For the text-containing cell, return its midpoint in (x, y) coordinate format. 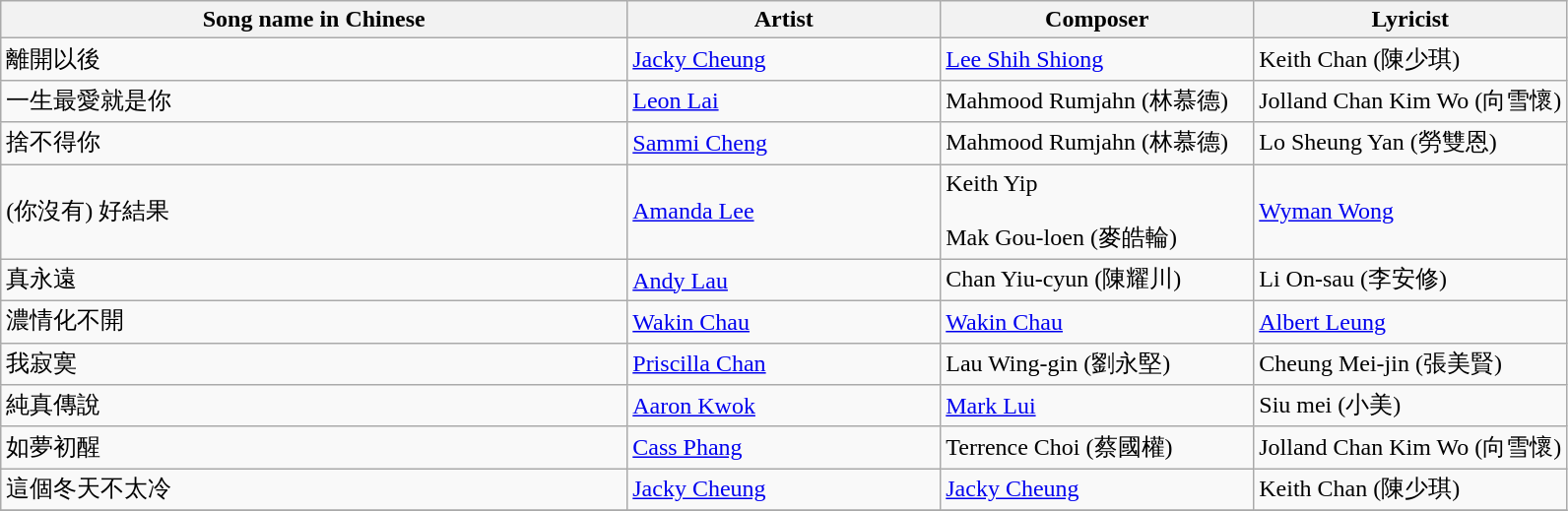
如夢初醒 (314, 447)
Siu mei (小美) (1410, 406)
Composer (1097, 20)
純真傳說 (314, 406)
Lo Sheung Yan (勞雙恩) (1410, 144)
Chan Yiu-cyun (陳耀川) (1097, 280)
Aaron Kwok (784, 406)
Cheung Mei-jin (張美賢) (1410, 364)
Amanda Lee (784, 211)
真永遠 (314, 280)
Cass Phang (784, 447)
Lee Shih Shiong (1097, 59)
一生最愛就是你 (314, 100)
Song name in Chinese (314, 20)
Wyman Wong (1410, 211)
Artist (784, 20)
(你沒有) 好結果 (314, 211)
Sammi Cheng (784, 144)
這個冬天不太冷 (314, 490)
Mark Lui (1097, 406)
Andy Lau (784, 280)
Leon Lai (784, 100)
Li On-sau (李安修) (1410, 280)
捨不得你 (314, 144)
濃情化不開 (314, 323)
Lyricist (1410, 20)
Lau Wing-gin (劉永堅) (1097, 364)
我寂寞 (314, 364)
離開以後 (314, 59)
Keith YipMak Gou-loen (麥皓輪) (1097, 211)
Priscilla Chan (784, 364)
Albert Leung (1410, 323)
Terrence Choi (蔡國權) (1097, 447)
